Extract the [X, Y] coordinate from the center of the cell holding the provided text.  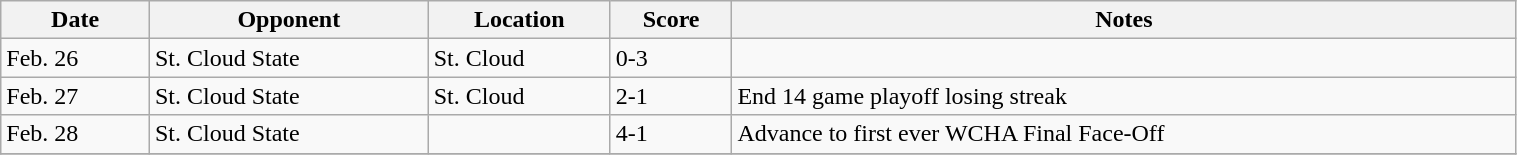
End 14 game playoff losing streak [1124, 96]
2-1 [671, 96]
0-3 [671, 58]
Advance to first ever WCHA Final Face-Off [1124, 134]
Feb. 27 [76, 96]
4-1 [671, 134]
Opponent [288, 20]
Feb. 28 [76, 134]
Location [519, 20]
Score [671, 20]
Feb. 26 [76, 58]
Date [76, 20]
Notes [1124, 20]
